Determine the (x, y) coordinate at the center of the cell enclosing the given text.  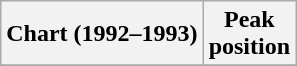
Chart (1992–1993) (102, 34)
Peakposition (249, 34)
